Pinpoint the cell where the given text exists, returning its [X, Y] midpoint coordinate. 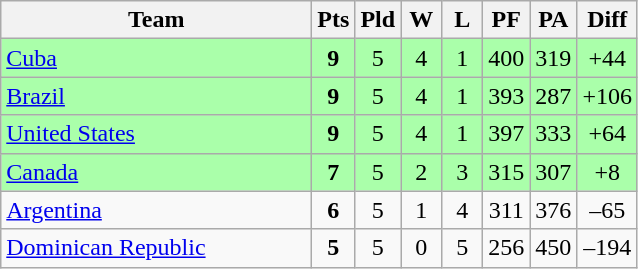
+106 [608, 96]
315 [506, 172]
Pts [334, 20]
–65 [608, 210]
450 [554, 248]
PA [554, 20]
307 [554, 172]
Diff [608, 20]
393 [506, 96]
2 [422, 172]
256 [506, 248]
PF [506, 20]
United States [156, 134]
333 [554, 134]
287 [554, 96]
Dominican Republic [156, 248]
Brazil [156, 96]
+8 [608, 172]
L [462, 20]
W [422, 20]
–194 [608, 248]
319 [554, 58]
Canada [156, 172]
6 [334, 210]
376 [554, 210]
400 [506, 58]
Pld [378, 20]
397 [506, 134]
Argentina [156, 210]
+44 [608, 58]
7 [334, 172]
Team [156, 20]
Cuba [156, 58]
311 [506, 210]
+64 [608, 134]
0 [422, 248]
3 [462, 172]
